Locate the cell with the specified text and output its [X, Y] center coordinate. 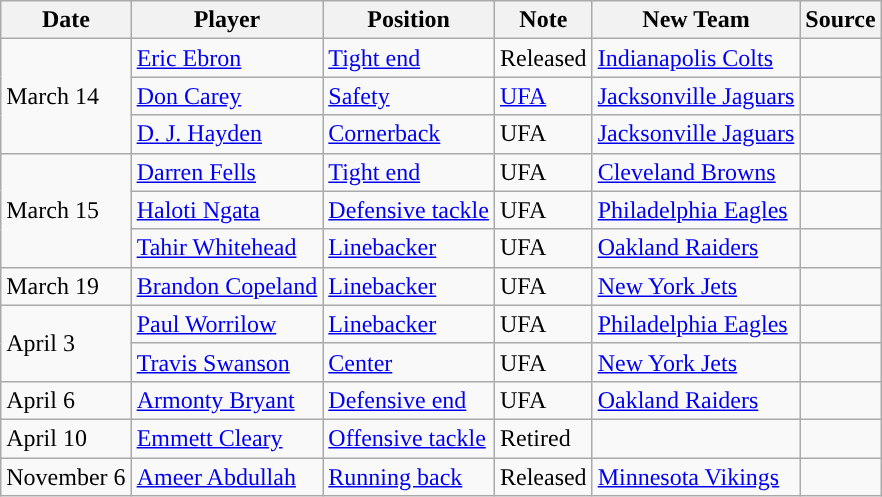
Source [840, 20]
Defensive end [409, 400]
Ameer Abdullah [227, 477]
Player [227, 20]
Don Carey [227, 96]
Eric Ebron [227, 58]
Indianapolis Colts [696, 58]
Armonty Bryant [227, 400]
Position [409, 20]
April 3 [66, 343]
Cleveland Browns [696, 172]
Date [66, 20]
Defensive tackle [409, 210]
Center [409, 362]
Running back [409, 477]
Paul Worrilow [227, 324]
March 15 [66, 210]
April 6 [66, 400]
Offensive tackle [409, 438]
March 19 [66, 286]
Darren Fells [227, 172]
April 10 [66, 438]
March 14 [66, 96]
Emmett Cleary [227, 438]
November 6 [66, 477]
Brandon Copeland [227, 286]
Note [543, 20]
Cornerback [409, 134]
Safety [409, 96]
Haloti Ngata [227, 210]
Tahir Whitehead [227, 248]
Retired [543, 438]
D. J. Hayden [227, 134]
Travis Swanson [227, 362]
New Team [696, 20]
Minnesota Vikings [696, 477]
